Pinpoint the cell where the given text exists, returning its [x, y] midpoint coordinate. 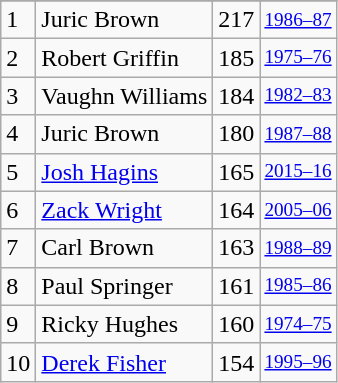
1982–83 [298, 96]
180 [236, 134]
1974–75 [298, 324]
Josh Hagins [124, 172]
161 [236, 286]
Vaughn Williams [124, 96]
2 [18, 58]
5 [18, 172]
Ricky Hughes [124, 324]
164 [236, 210]
217 [236, 20]
184 [236, 96]
1975–76 [298, 58]
Robert Griffin [124, 58]
Derek Fisher [124, 362]
Zack Wright [124, 210]
10 [18, 362]
Paul Springer [124, 286]
3 [18, 96]
9 [18, 324]
8 [18, 286]
1988–89 [298, 248]
2005–06 [298, 210]
1987–88 [298, 134]
160 [236, 324]
1986–87 [298, 20]
7 [18, 248]
4 [18, 134]
1985–86 [298, 286]
1 [18, 20]
2015–16 [298, 172]
1995–96 [298, 362]
165 [236, 172]
Carl Brown [124, 248]
185 [236, 58]
6 [18, 210]
163 [236, 248]
154 [236, 362]
